Locate the cell with the specified text and output its (X, Y) center coordinate. 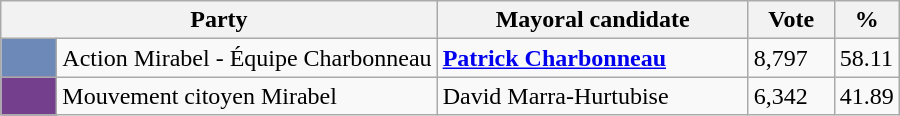
6,342 (791, 96)
David Marra-Hurtubise (592, 96)
Vote (791, 20)
Action Mirabel - Équipe Charbonneau (247, 58)
Mouvement citoyen Mirabel (247, 96)
Mayoral candidate (592, 20)
Party (219, 20)
58.11 (866, 58)
Patrick Charbonneau (592, 58)
% (866, 20)
8,797 (791, 58)
41.89 (866, 96)
